Output the (x, y) coordinate of the center of the cell containing the given text.  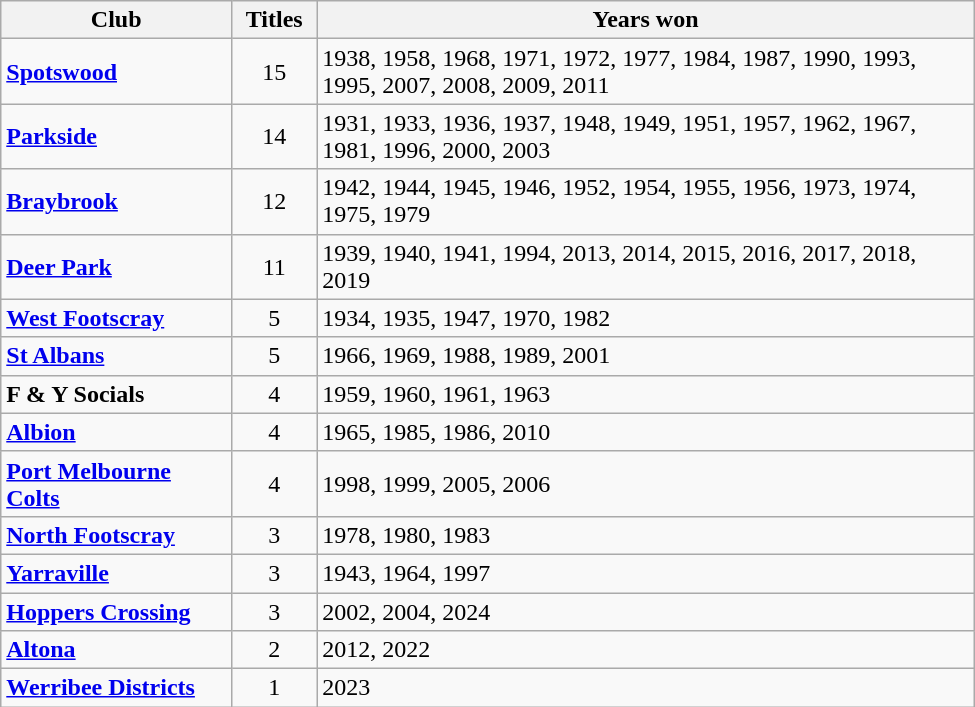
Spotswood (116, 72)
Altona (116, 650)
Titles (274, 20)
1959, 1960, 1961, 1963 (646, 394)
15 (274, 72)
1938, 1958, 1968, 1971, 1972, 1977, 1984, 1987, 1990, 1993, 1995, 2007, 2008, 2009, 2011 (646, 72)
1931, 1933, 1936, 1937, 1948, 1949, 1951, 1957, 1962, 1967, 1981, 1996, 2000, 2003 (646, 136)
West Footscray (116, 318)
F & Y Socials (116, 394)
1939, 1940, 1941, 1994, 2013, 2014, 2015, 2016, 2017, 2018, 2019 (646, 266)
Yarraville (116, 573)
1998, 1999, 2005, 2006 (646, 484)
1978, 1980, 1983 (646, 535)
North Footscray (116, 535)
Parkside (116, 136)
Werribee Districts (116, 688)
14 (274, 136)
Hoppers Crossing (116, 611)
Albion (116, 432)
Club (116, 20)
2 (274, 650)
2012, 2022 (646, 650)
St Albans (116, 356)
2023 (646, 688)
Braybrook (116, 202)
1934, 1935, 1947, 1970, 1982 (646, 318)
1 (274, 688)
Port Melbourne Colts (116, 484)
1942, 1944, 1945, 1946, 1952, 1954, 1955, 1956, 1973, 1974, 1975, 1979 (646, 202)
1965, 1985, 1986, 2010 (646, 432)
1943, 1964, 1997 (646, 573)
Deer Park (116, 266)
Years won (646, 20)
11 (274, 266)
12 (274, 202)
2002, 2004, 2024 (646, 611)
1966, 1969, 1988, 1989, 2001 (646, 356)
